Extract the [X, Y] coordinate from the center of the cell holding the provided text.  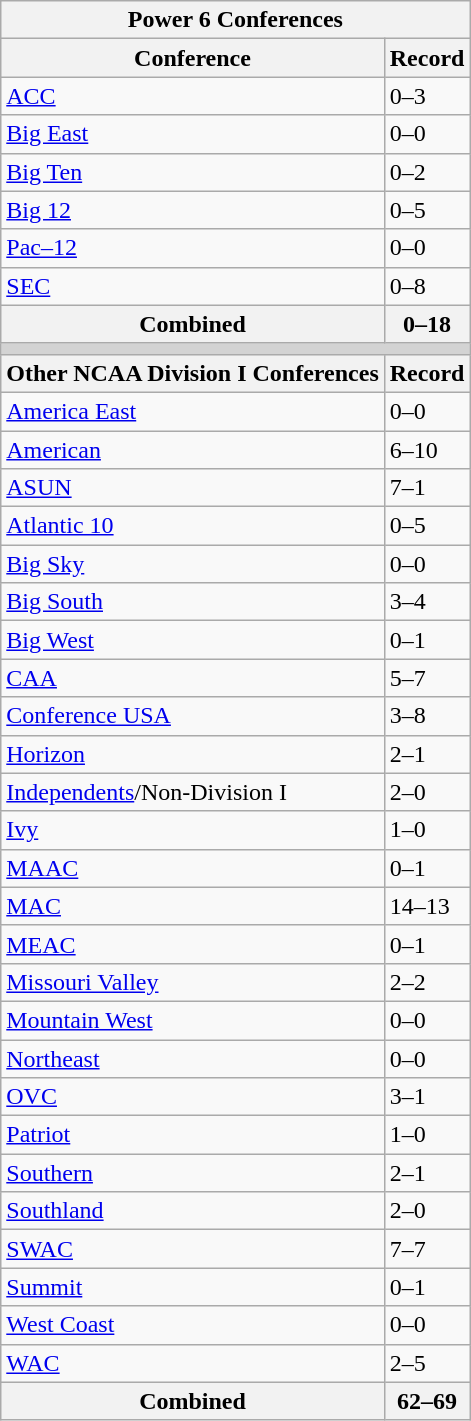
Big Ten [193, 172]
Pac–12 [193, 248]
Missouri Valley [193, 982]
MAAC [193, 868]
3–8 [427, 716]
SEC [193, 286]
7–1 [427, 488]
0–8 [427, 286]
CAA [193, 678]
6–10 [427, 449]
America East [193, 411]
American [193, 449]
Summit [193, 1287]
0–3 [427, 96]
Southern [193, 1173]
14–13 [427, 906]
SWAC [193, 1249]
Ivy [193, 830]
Southland [193, 1211]
MEAC [193, 944]
West Coast [193, 1325]
5–7 [427, 678]
Northeast [193, 1059]
Other NCAA Division I Conferences [193, 373]
Independents/Non-Division I [193, 792]
Patriot [193, 1135]
Big Sky [193, 564]
3–1 [427, 1097]
Mountain West [193, 1020]
Big South [193, 602]
0–2 [427, 172]
MAC [193, 906]
Conference [193, 58]
Big West [193, 640]
Power 6 Conferences [236, 20]
Atlantic 10 [193, 526]
Big East [193, 134]
7–7 [427, 1249]
3–4 [427, 602]
WAC [193, 1363]
62–69 [427, 1401]
ASUN [193, 488]
Conference USA [193, 716]
0–18 [427, 324]
OVC [193, 1097]
Horizon [193, 754]
2–2 [427, 982]
2–5 [427, 1363]
ACC [193, 96]
Big 12 [193, 210]
